Pinpoint the cell where the given text exists, returning its [X, Y] midpoint coordinate. 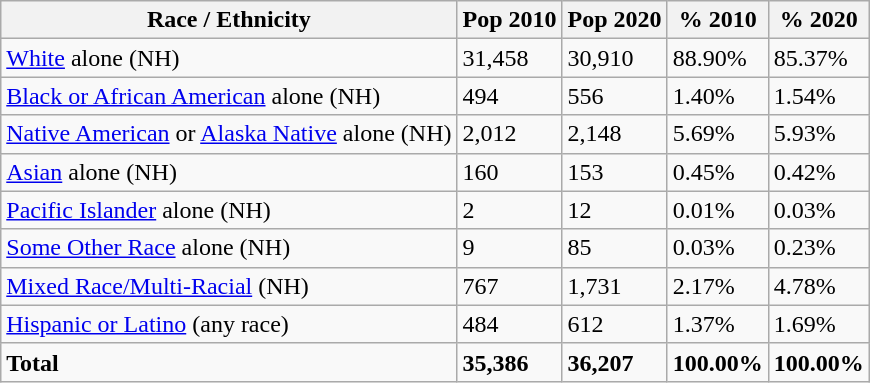
494 [510, 96]
% 2010 [718, 20]
0.45% [718, 172]
30,910 [614, 58]
% 2020 [818, 20]
2 [510, 210]
Total [229, 362]
31,458 [510, 58]
Pop 2010 [510, 20]
Some Other Race alone (NH) [229, 248]
153 [614, 172]
484 [510, 324]
85.37% [818, 58]
1.54% [818, 96]
12 [614, 210]
556 [614, 96]
Asian alone (NH) [229, 172]
160 [510, 172]
Pop 2020 [614, 20]
5.69% [718, 134]
Pacific Islander alone (NH) [229, 210]
9 [510, 248]
35,386 [510, 362]
612 [614, 324]
767 [510, 286]
White alone (NH) [229, 58]
85 [614, 248]
1.69% [818, 324]
0.42% [818, 172]
4.78% [818, 286]
88.90% [718, 58]
2,012 [510, 134]
Black or African American alone (NH) [229, 96]
Mixed Race/Multi-Racial (NH) [229, 286]
Hispanic or Latino (any race) [229, 324]
2,148 [614, 134]
36,207 [614, 362]
2.17% [718, 286]
Native American or Alaska Native alone (NH) [229, 134]
5.93% [818, 134]
0.23% [818, 248]
1.40% [718, 96]
1,731 [614, 286]
0.01% [718, 210]
Race / Ethnicity [229, 20]
1.37% [718, 324]
